Pinpoint the cell where the given text exists, returning its [X, Y] midpoint coordinate. 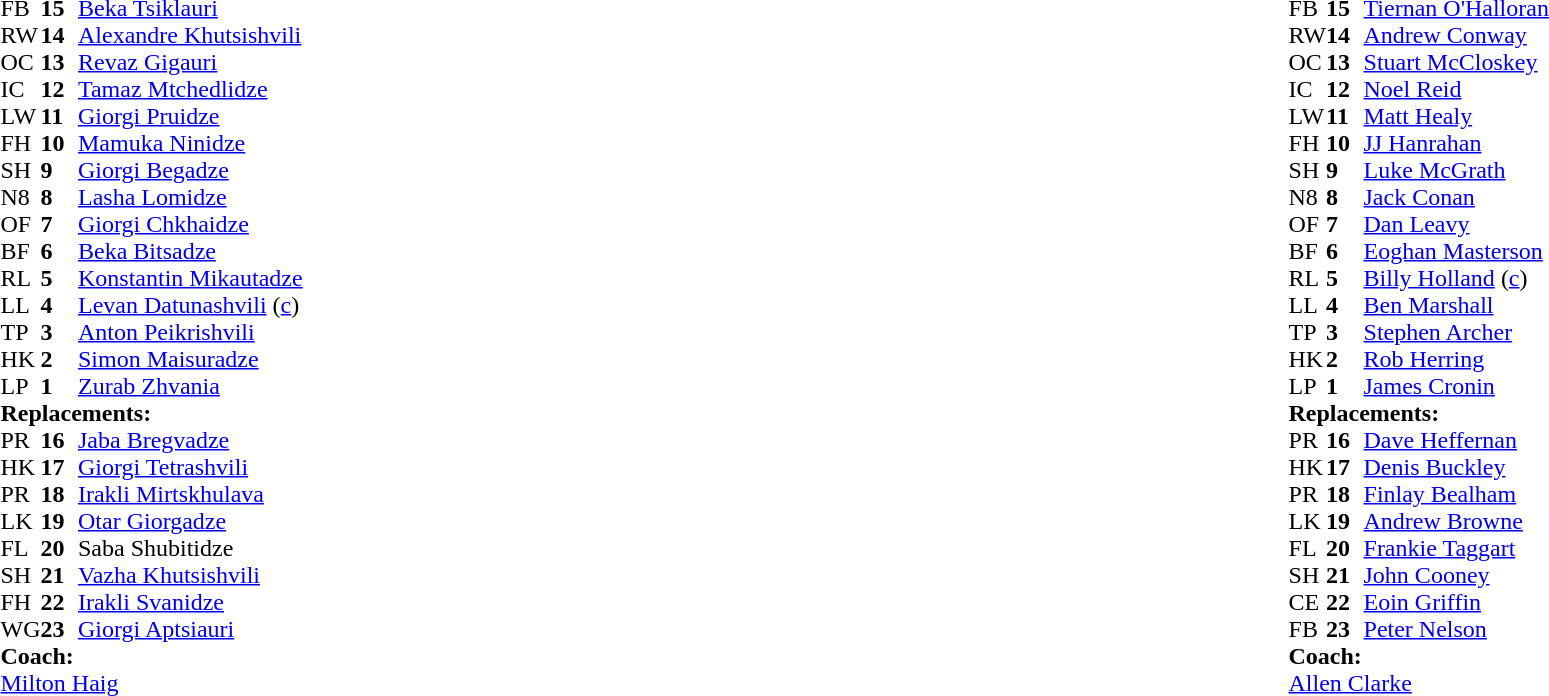
John Cooney [1456, 576]
Giorgi Tetrashvili [190, 468]
Giorgi Begadze [190, 170]
Zurab Zhvania [190, 386]
Konstantin Mikautadze [190, 278]
Noel Reid [1456, 90]
Billy Holland (c) [1456, 278]
Rob Herring [1456, 360]
Andrew Conway [1456, 36]
Lasha Lomidze [190, 198]
Dave Heffernan [1456, 440]
Giorgi Chkhaidze [190, 224]
Vazha Khutsishvili [190, 576]
Irakli Svanidze [190, 602]
FB [1308, 630]
Simon Maisuradze [190, 360]
Anton Peikrishvili [190, 332]
Irakli Mirtskhulava [190, 494]
WG [20, 630]
Stuart McCloskey [1456, 62]
Otar Giorgadze [190, 522]
Giorgi Pruidze [190, 116]
Alexandre Khutsishvili [190, 36]
Eoin Griffin [1456, 602]
JJ Hanrahan [1456, 144]
Peter Nelson [1456, 630]
Saba Shubitidze [190, 548]
Dan Leavy [1456, 224]
Tamaz Mtchedlidze [190, 90]
Ben Marshall [1456, 306]
Andrew Browne [1456, 522]
Stephen Archer [1456, 332]
Eoghan Masterson [1456, 252]
Finlay Bealham [1456, 494]
Matt Healy [1456, 116]
Frankie Taggart [1456, 548]
Beka Bitsadze [190, 252]
Giorgi Aptsiauri [190, 630]
Mamuka Ninidze [190, 144]
Levan Datunashvili (c) [190, 306]
Revaz Gigauri [190, 62]
Denis Buckley [1456, 468]
Jaba Bregvadze [190, 440]
CE [1308, 602]
James Cronin [1456, 386]
Jack Conan [1456, 198]
Luke McGrath [1456, 170]
